Locate the cell with the specified text and output its [X, Y] center coordinate. 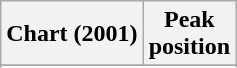
Peak position [189, 34]
Chart (2001) [72, 34]
